From the cell containing the given text, extract its center point as (X, Y) coordinate. 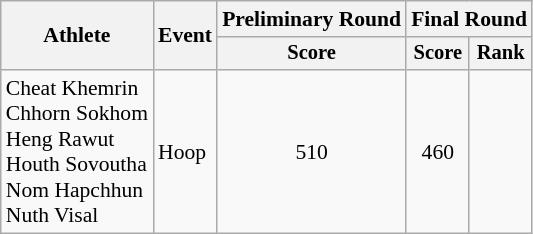
Rank (500, 54)
Event (185, 36)
Athlete (77, 36)
460 (438, 152)
510 (312, 152)
Preliminary Round (312, 19)
Final Round (469, 19)
Hoop (185, 152)
Cheat KhemrinChhorn SokhomHeng Rawut Houth SovouthaNom Hapchhun Nuth Visal (77, 152)
